Search for the cell housing the specified text and yield its (X, Y) center coordinate. 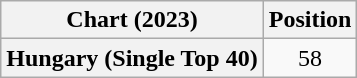
58 (310, 58)
Hungary (Single Top 40) (132, 58)
Position (310, 20)
Chart (2023) (132, 20)
